Return the (x, y) coordinate for the center point of the cell that contains the specified text.  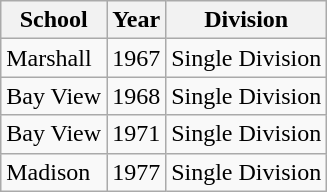
Marshall (54, 58)
1977 (136, 172)
Division (246, 20)
Madison (54, 172)
School (54, 20)
Year (136, 20)
1971 (136, 134)
1967 (136, 58)
1968 (136, 96)
